Output the (X, Y) coordinate of the center of the cell containing the given text.  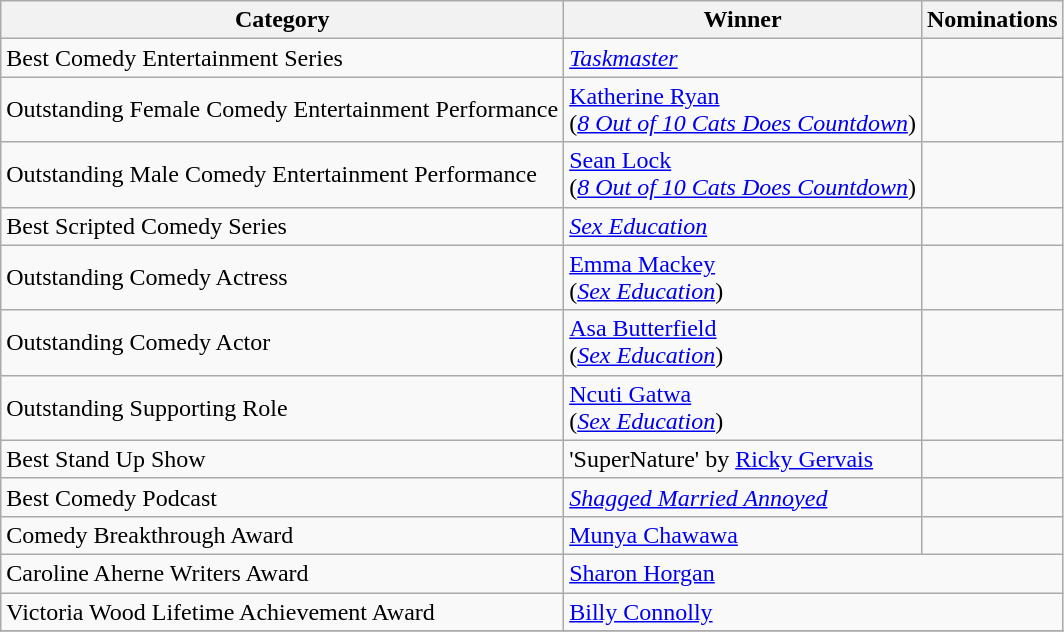
Outstanding Comedy Actress (282, 278)
Sex Education (743, 226)
Sharon Horgan (814, 573)
Sean Lock(8 Out of 10 Cats Does Countdown) (743, 174)
Best Comedy Entertainment Series (282, 58)
Category (282, 20)
Shagged Married Annoyed (743, 497)
Best Stand Up Show (282, 459)
Taskmaster (743, 58)
Comedy Breakthrough Award (282, 535)
Outstanding Female Comedy Entertainment Performance (282, 110)
Victoria Wood Lifetime Achievement Award (282, 611)
Outstanding Male Comedy Entertainment Performance (282, 174)
Best Comedy Podcast (282, 497)
Asa Butterfield(Sex Education) (743, 342)
Caroline Aherne Writers Award (282, 573)
Nominations (992, 20)
Munya Chawawa (743, 535)
Emma Mackey(Sex Education) (743, 278)
Billy Connolly (814, 611)
Best Scripted Comedy Series (282, 226)
Ncuti Gatwa(Sex Education) (743, 408)
Katherine Ryan(8 Out of 10 Cats Does Countdown) (743, 110)
'SuperNature' by Ricky Gervais (743, 459)
Outstanding Comedy Actor (282, 342)
Winner (743, 20)
Outstanding Supporting Role (282, 408)
